Determine the (X, Y) coordinate at the center of the cell enclosing the given text.  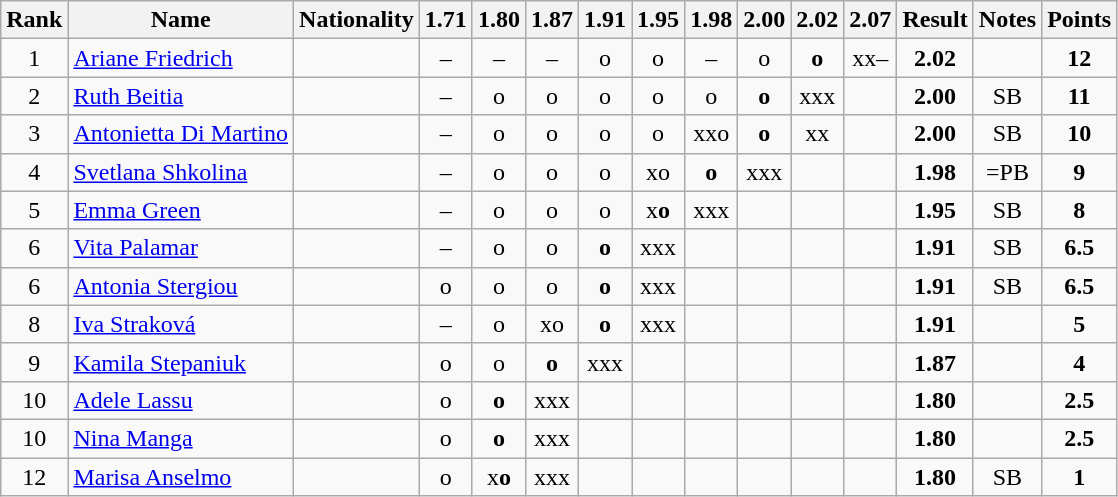
Rank (34, 20)
Adele Lassu (181, 400)
Marisa Anselmo (181, 477)
11 (1080, 96)
Emma Green (181, 210)
Points (1080, 20)
Kamila Stepaniuk (181, 362)
Nationality (357, 20)
Antonia Stergiou (181, 286)
Ariane Friedrich (181, 58)
2 (34, 96)
xxo (712, 134)
Result (935, 20)
Iva Straková (181, 324)
Notes (1007, 20)
=PB (1007, 172)
2.07 (870, 20)
Nina Manga (181, 438)
xx– (870, 58)
xx (818, 134)
3 (34, 134)
Ruth Beitia (181, 96)
Name (181, 20)
Vita Palamar (181, 248)
Svetlana Shkolina (181, 172)
Antonietta Di Martino (181, 134)
1.71 (446, 20)
